Capture the cell that displays the provided text and extract its [X, Y] central coordinate. 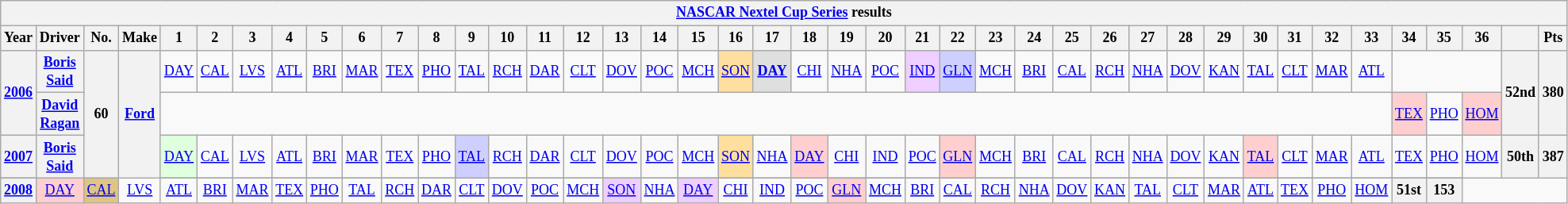
4 [290, 38]
7 [400, 38]
27 [1147, 38]
23 [996, 38]
24 [1034, 38]
9 [471, 38]
2007 [19, 156]
36 [1482, 38]
2008 [19, 191]
50th [1520, 156]
33 [1371, 38]
28 [1186, 38]
6 [362, 38]
18 [809, 38]
11 [544, 38]
30 [1260, 38]
15 [698, 38]
12 [583, 38]
3 [252, 38]
Year [19, 38]
Pts [1553, 38]
31 [1295, 38]
29 [1224, 38]
19 [847, 38]
34 [1409, 38]
52nd [1520, 92]
17 [772, 38]
10 [507, 38]
Ford [140, 114]
No. [102, 38]
8 [436, 38]
387 [1553, 156]
14 [659, 38]
60 [102, 114]
NASCAR Nextel Cup Series results [784, 13]
51st [1409, 191]
26 [1110, 38]
David Ragan [60, 114]
13 [622, 38]
153 [1444, 191]
21 [922, 38]
5 [324, 38]
32 [1332, 38]
2 [214, 38]
35 [1444, 38]
Make [140, 38]
2006 [19, 92]
20 [886, 38]
25 [1072, 38]
1 [179, 38]
Driver [60, 38]
380 [1553, 92]
16 [736, 38]
22 [958, 38]
